Detect which cell encompasses the target text, then output its [x, y] center coordinate. 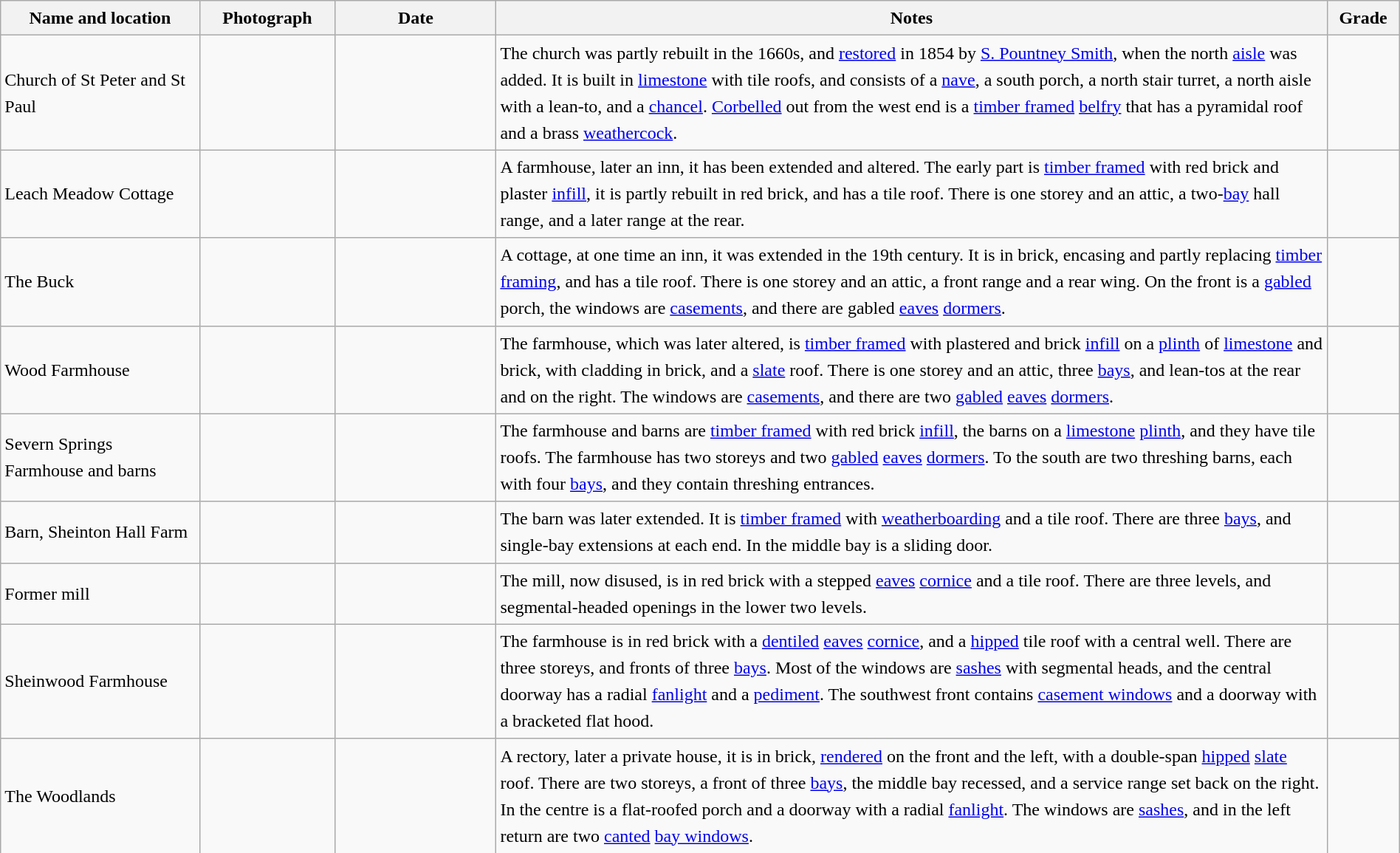
Severn Springs Farmhouse and barns [100, 458]
The Woodlands [100, 796]
Church of St Peter and St Paul [100, 93]
Barn, Sheinton Hall Farm [100, 532]
Leach Meadow Cottage [100, 193]
Sheinwood Farmhouse [100, 681]
Former mill [100, 594]
Notes [911, 18]
Photograph [267, 18]
The Buck [100, 282]
Wood Farmhouse [100, 369]
Grade [1363, 18]
Date [416, 18]
Name and location [100, 18]
